Return [X, Y] of the center of cell containing provided text 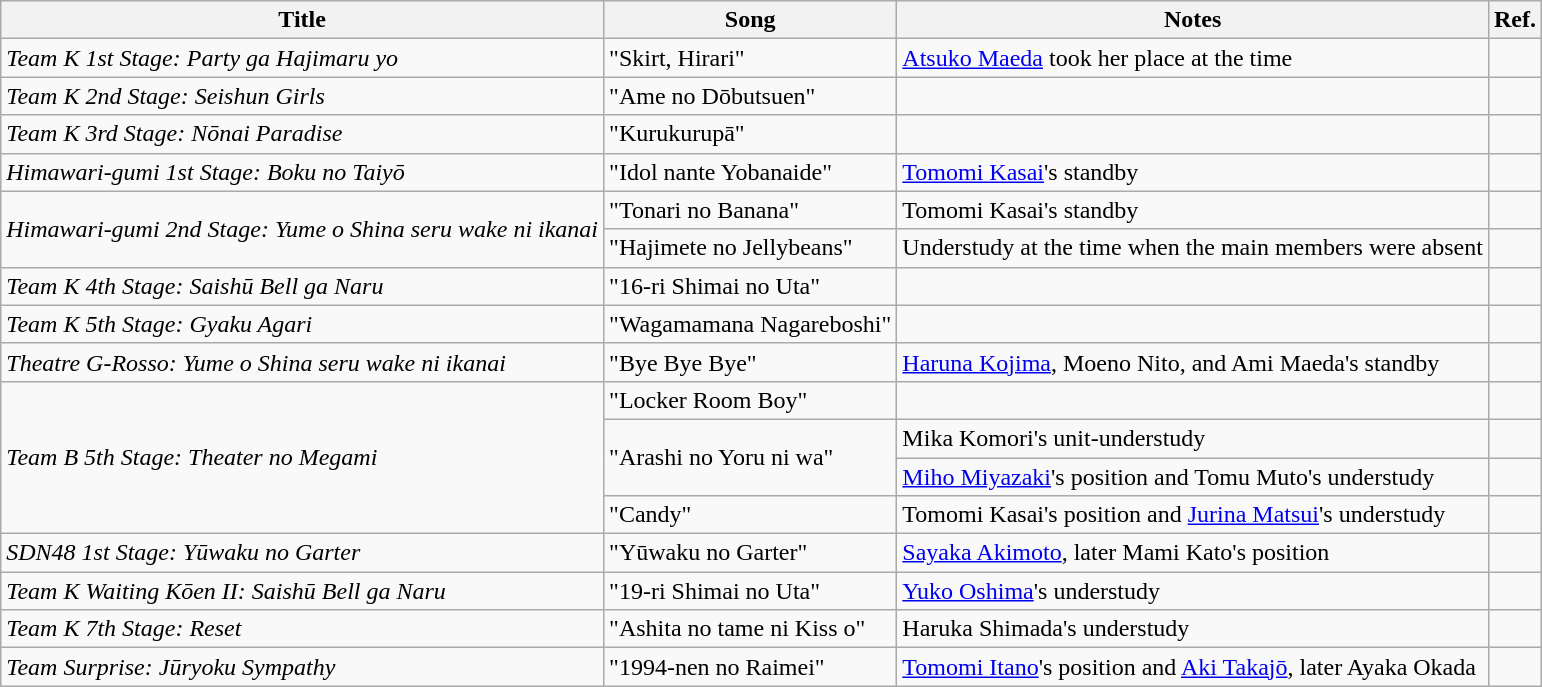
Haruna Kojima, Moeno Nito, and Ami Maeda's standby [1193, 362]
Tomomi Itano's position and Aki Takajō, later Ayaka Okada [1193, 667]
"Bye Bye Bye" [750, 362]
"Tonari no Banana" [750, 210]
"Idol nante Yobanaide" [750, 172]
Team K 4th Stage: Saishū Bell ga Naru [302, 286]
Team K Waiting Kōen II: Saishū Bell ga Naru [302, 591]
Title [302, 20]
"Candy" [750, 515]
"Yūwaku no Garter" [750, 553]
Atsuko Maeda took her place at the time [1193, 58]
Yuko Oshima's understudy [1193, 591]
"Ashita no tame ni Kiss o" [750, 629]
Team K 5th Stage: Gyaku Agari [302, 324]
"Skirt, Hirari" [750, 58]
"19-ri Shimai no Uta" [750, 591]
Sayaka Akimoto, later Mami Kato's position [1193, 553]
Mika Komori's unit-understudy [1193, 438]
Understudy at the time when the main members were absent [1193, 248]
"Hajimete no Jellybeans" [750, 248]
Himawari-gumi 1st Stage: Boku no Taiyō [302, 172]
"16-ri Shimai no Uta" [750, 286]
Notes [1193, 20]
Song [750, 20]
Himawari-gumi 2nd Stage: Yume o Shina seru wake ni ikanai [302, 229]
"Locker Room Boy" [750, 400]
Team K 7th Stage: Reset [302, 629]
Theatre G-Rosso: Yume o Shina seru wake ni ikanai [302, 362]
"Ame no Dōbutsuen" [750, 96]
"Wagamamana Nagareboshi" [750, 324]
SDN48 1st Stage: Yūwaku no Garter [302, 553]
Tomomi Kasai's position and Jurina Matsui's understudy [1193, 515]
Team B 5th Stage: Theater no Megami [302, 457]
Team K 3rd Stage: Nōnai Paradise [302, 134]
"Arashi no Yoru ni wa" [750, 457]
Team Surprise: Jūryoku Sympathy [302, 667]
Haruka Shimada's understudy [1193, 629]
"Kurukurupā" [750, 134]
"1994-nen no Raimei" [750, 667]
Miho Miyazaki's position and Tomu Muto's understudy [1193, 477]
Ref. [1514, 20]
Team K 2nd Stage: Seishun Girls [302, 96]
Team K 1st Stage: Party ga Hajimaru yo [302, 58]
